Provide the (x, y) coordinate of the cell's center where the given text is located.  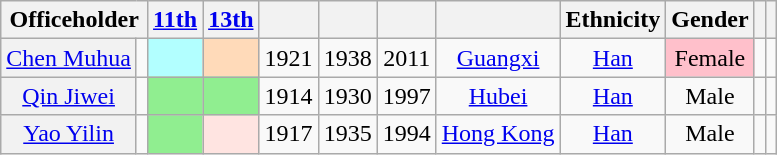
13th (231, 20)
1994 (406, 134)
Yao Yilin (69, 134)
1917 (288, 134)
Ethnicity (613, 20)
1935 (348, 134)
Qin Jiwei (69, 96)
1938 (348, 58)
Guangxi (498, 58)
2011 (406, 58)
1914 (288, 96)
1997 (406, 96)
Officeholder (74, 20)
Hubei (498, 96)
Chen Muhua (69, 58)
11th (176, 20)
Female (710, 58)
Hong Kong (498, 134)
Gender (710, 20)
1921 (288, 58)
1930 (348, 96)
